Provide the (x, y) coordinate of the cell's center where the given text is located.  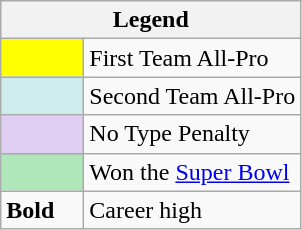
No Type Penalty (192, 134)
Won the Super Bowl (192, 172)
First Team All-Pro (192, 58)
Legend (151, 20)
Second Team All-Pro (192, 96)
Career high (192, 210)
Bold (42, 210)
